Locate the cell with the specified text and output its [X, Y] center coordinate. 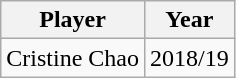
Cristine Chao [73, 58]
Year [189, 20]
Player [73, 20]
2018/19 [189, 58]
